For the text-containing cell, return its midpoint in (X, Y) coordinate format. 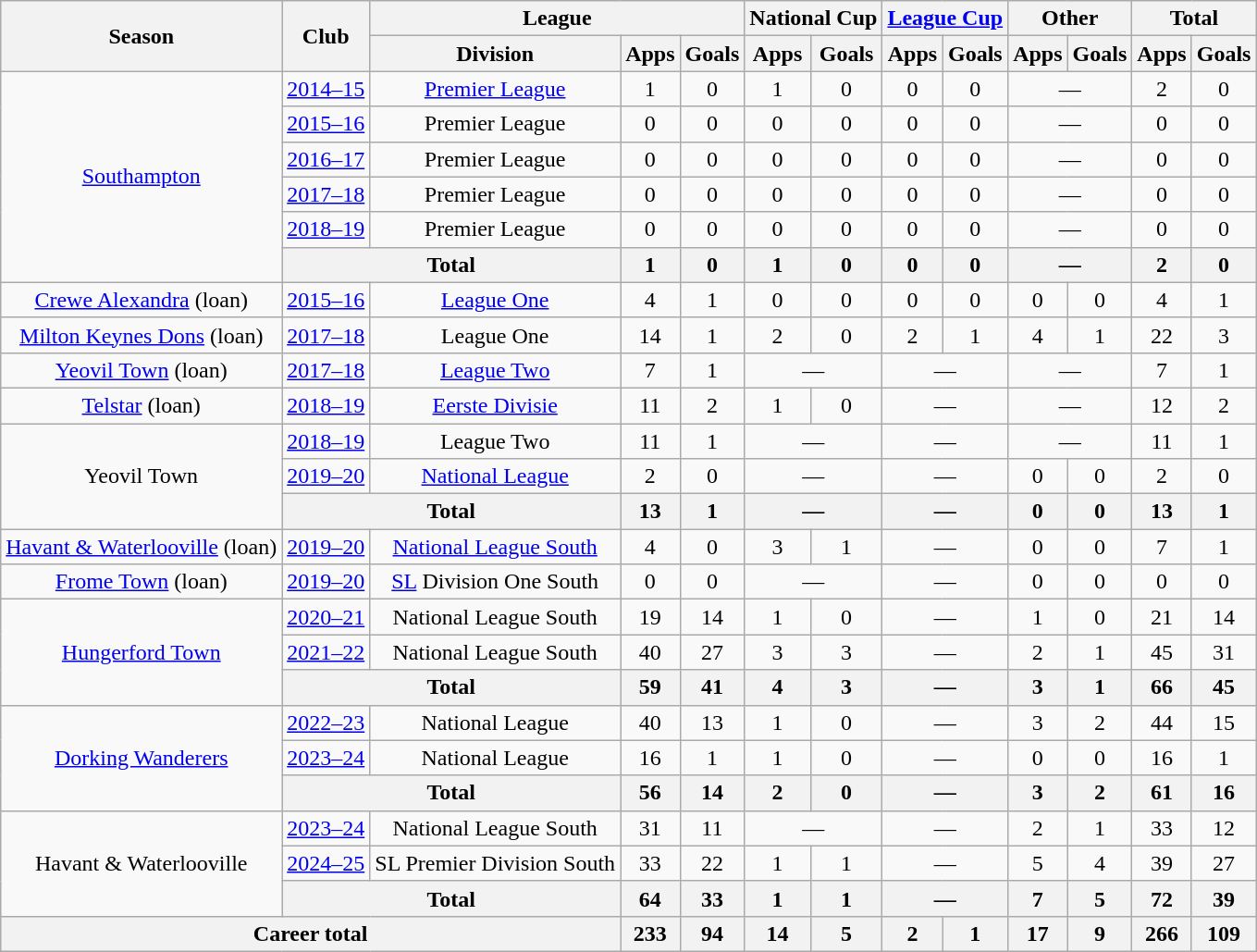
Frome Town (loan) (142, 582)
Other (1070, 19)
Dorking Wanderers (142, 758)
Crewe Alexandra (loan) (142, 300)
66 (1162, 687)
2022–23 (326, 723)
Southampton (142, 177)
Havant & Waterlooville (loan) (142, 547)
72 (1162, 898)
56 (650, 793)
2021–22 (326, 652)
Division (496, 54)
SL Premier Division South (496, 863)
2024–25 (326, 863)
Milton Keynes Dons (loan) (142, 335)
National Cup (814, 19)
Yeovil Town (142, 476)
109 (1224, 933)
21 (1162, 617)
League Cup (945, 19)
Hungerford Town (142, 652)
41 (712, 687)
61 (1162, 793)
94 (712, 933)
17 (1038, 933)
2020–21 (326, 617)
SL Division One South (496, 582)
44 (1162, 723)
Telstar (loan) (142, 405)
Yeovil Town (loan) (142, 370)
2014–15 (326, 89)
Season (142, 36)
233 (650, 933)
Career total (311, 933)
64 (650, 898)
59 (650, 687)
19 (650, 617)
2016–17 (326, 159)
Eerste Divisie (496, 405)
Club (326, 36)
266 (1162, 933)
Havant & Waterlooville (142, 863)
15 (1224, 723)
League (557, 19)
9 (1100, 933)
